From the cell containing the given text, extract its center point as (x, y) coordinate. 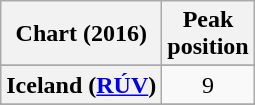
9 (208, 85)
Chart (2016) (82, 34)
Iceland (RÚV) (82, 85)
Peakposition (208, 34)
